Return the (X, Y) coordinate for the center point of the cell that contains the specified text.  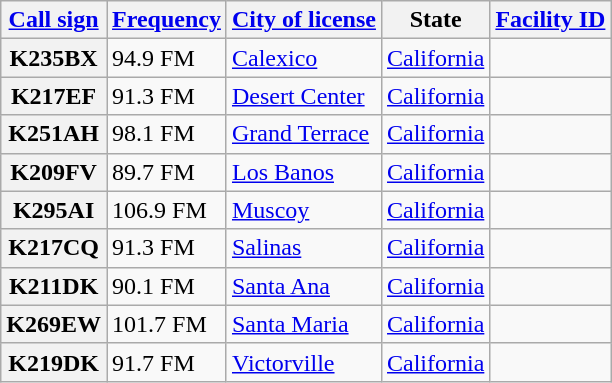
Santa Ana (304, 286)
Frequency (166, 20)
Desert Center (304, 96)
98.1 FM (166, 134)
89.7 FM (166, 172)
K209FV (54, 172)
Muscoy (304, 210)
91.7 FM (166, 362)
Call sign (54, 20)
Salinas (304, 248)
101.7 FM (166, 324)
90.1 FM (166, 286)
106.9 FM (166, 210)
State (435, 20)
Santa Maria (304, 324)
City of license (304, 20)
K211DK (54, 286)
K295AI (54, 210)
K217EF (54, 96)
K219DK (54, 362)
K235BX (54, 58)
Grand Terrace (304, 134)
Los Banos (304, 172)
Victorville (304, 362)
K217CQ (54, 248)
Calexico (304, 58)
K269EW (54, 324)
K251AH (54, 134)
94.9 FM (166, 58)
Facility ID (550, 20)
